Search for the cell housing the specified text and yield its [X, Y] center coordinate. 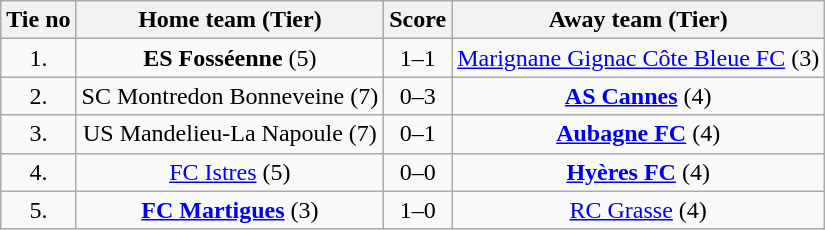
Hyères FC (4) [638, 172]
0–3 [418, 96]
RC Grasse (4) [638, 210]
FC Istres (5) [230, 172]
3. [38, 134]
Score [418, 20]
AS Cannes (4) [638, 96]
FC Martigues (3) [230, 210]
Aubagne FC (4) [638, 134]
1–0 [418, 210]
4. [38, 172]
5. [38, 210]
Marignane Gignac Côte Bleue FC (3) [638, 58]
US Mandelieu-La Napoule (7) [230, 134]
0–1 [418, 134]
SC Montredon Bonneveine (7) [230, 96]
Tie no [38, 20]
1–1 [418, 58]
Away team (Tier) [638, 20]
2. [38, 96]
Home team (Tier) [230, 20]
0–0 [418, 172]
1. [38, 58]
ES Fosséenne (5) [230, 58]
